Detect which cell encompasses the target text, then output its [X, Y] center coordinate. 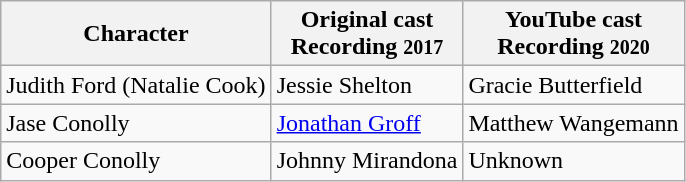
Character [136, 34]
YouTube castRecording 2020 [574, 34]
Johnny Mirandona [367, 161]
Jase Conolly [136, 123]
Unknown [574, 161]
Gracie Butterfield [574, 85]
Original castRecording 2017 [367, 34]
Jessie Shelton [367, 85]
Matthew Wangemann [574, 123]
Judith Ford (Natalie Cook) [136, 85]
Cooper Conolly [136, 161]
Jonathan Groff [367, 123]
